Return the (x, y) coordinate for the center point of the cell that contains the specified text.  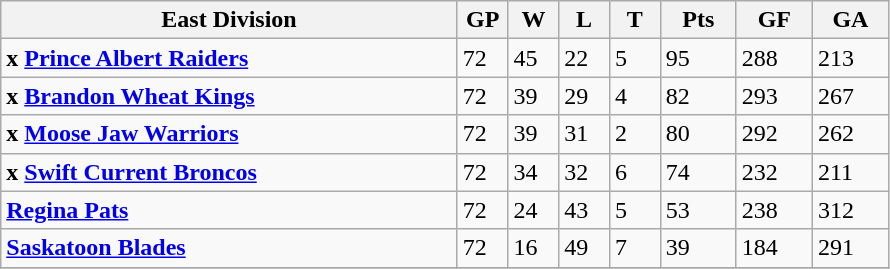
GF (774, 20)
213 (850, 58)
x Moose Jaw Warriors (230, 134)
31 (584, 134)
29 (584, 96)
312 (850, 210)
45 (534, 58)
7 (634, 248)
GA (850, 20)
GP (482, 20)
32 (584, 172)
2 (634, 134)
Regina Pats (230, 210)
291 (850, 248)
Saskatoon Blades (230, 248)
288 (774, 58)
49 (584, 248)
211 (850, 172)
53 (698, 210)
184 (774, 248)
16 (534, 248)
43 (584, 210)
293 (774, 96)
262 (850, 134)
34 (534, 172)
80 (698, 134)
L (584, 20)
82 (698, 96)
95 (698, 58)
W (534, 20)
74 (698, 172)
6 (634, 172)
238 (774, 210)
22 (584, 58)
x Swift Current Broncos (230, 172)
267 (850, 96)
x Prince Albert Raiders (230, 58)
T (634, 20)
232 (774, 172)
24 (534, 210)
East Division (230, 20)
4 (634, 96)
292 (774, 134)
Pts (698, 20)
x Brandon Wheat Kings (230, 96)
